Detect which cell encompasses the target text, then output its (x, y) center coordinate. 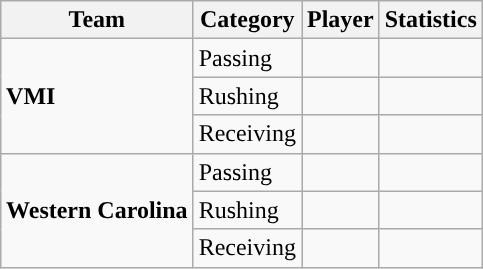
VMI (98, 96)
Player (341, 20)
Statistics (430, 20)
Category (247, 20)
Team (98, 20)
Western Carolina (98, 210)
